Search for the cell housing the specified text and yield its [X, Y] center coordinate. 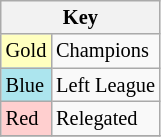
Key [80, 17]
Red [26, 118]
Relegated [106, 118]
Left League [106, 85]
Gold [26, 51]
Champions [106, 51]
Blue [26, 85]
